Extract the (x, y) coordinate from the center of the cell holding the provided text.  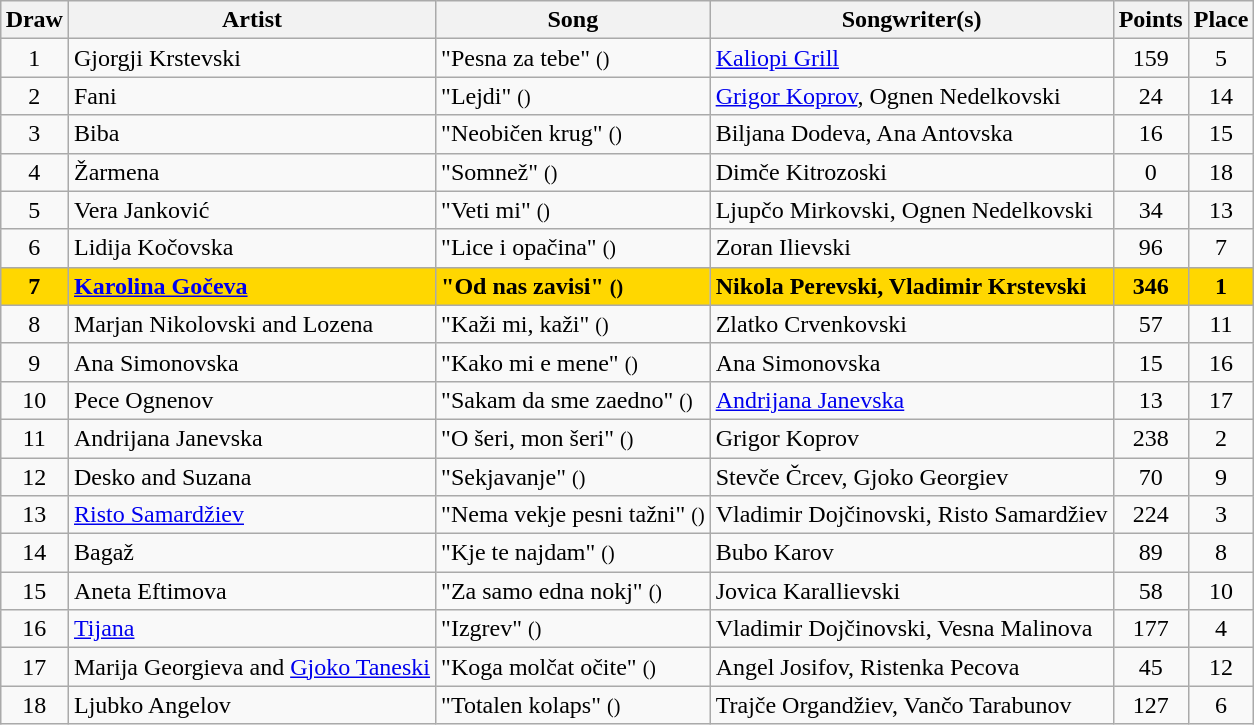
Pece Ognenov (252, 400)
Nikola Perevski, Vladimir Krstevski (912, 286)
Artist (252, 20)
"Izgrev" () (574, 629)
Kaliopi Grill (912, 58)
"Lice i opačina" () (574, 248)
Karolina Gočeva (252, 286)
Ljupčo Mirkovski, Ognen Nedelkovski (912, 210)
0 (1150, 172)
24 (1150, 96)
Trajče Organdžiev, Vančo Tarabunov (912, 705)
Biba (252, 134)
"Kako mi e mene" () (574, 362)
Desko and Suzana (252, 477)
Marija Georgieva and Gjoko Taneski (252, 667)
57 (1150, 324)
Song (574, 20)
45 (1150, 667)
Marjan Nikolovski and Lozena (252, 324)
Grigor Koprov (912, 438)
"Neobičen krug" () (574, 134)
Zlatko Crvenkovski (912, 324)
Biljana Dodeva, Ana Antovska (912, 134)
224 (1150, 515)
Angel Josifov, Ristenka Pecova (912, 667)
"Somnež" () (574, 172)
"Pesna za tebe" () (574, 58)
58 (1150, 591)
"Veti mi" () (574, 210)
Žarmena (252, 172)
"Kje te najdam" () (574, 553)
Zoran Ilievski (912, 248)
Fani (252, 96)
"O šeri, mon šeri" () (574, 438)
89 (1150, 553)
238 (1150, 438)
"Od nas zavisi" () (574, 286)
Ljubko Angelov (252, 705)
"Koga molčat očite" () (574, 667)
Lidija Kočovska (252, 248)
Vera Janković (252, 210)
127 (1150, 705)
Points (1150, 20)
Vladimir Dojčinovski, Vesna Malinova (912, 629)
Tijana (252, 629)
96 (1150, 248)
Vladimir Dojčinovski, Risto Samardžiev (912, 515)
70 (1150, 477)
Bubo Karov (912, 553)
159 (1150, 58)
Dimče Kitrozoski (912, 172)
"Kaži mi, kaži" () (574, 324)
Songwriter(s) (912, 20)
Jovica Karallievski (912, 591)
"Lejdi" () (574, 96)
Draw (34, 20)
346 (1150, 286)
"Sekjavanje" () (574, 477)
177 (1150, 629)
"Za samo edna nokj" () (574, 591)
Gjorgji Krstevski (252, 58)
Stevče Črcev, Gjoko Georgiev (912, 477)
Bagaž (252, 553)
"Sakam da sme zaedno" () (574, 400)
34 (1150, 210)
Risto Samardžiev (252, 515)
"Totalen kolaps" () (574, 705)
"Nema vekje pesni tažni" () (574, 515)
Grigor Koprov, Ognen Nedelkovski (912, 96)
Aneta Eftimova (252, 591)
Place (1221, 20)
